Determine the [X, Y] coordinate at the center of the cell enclosing the given text.  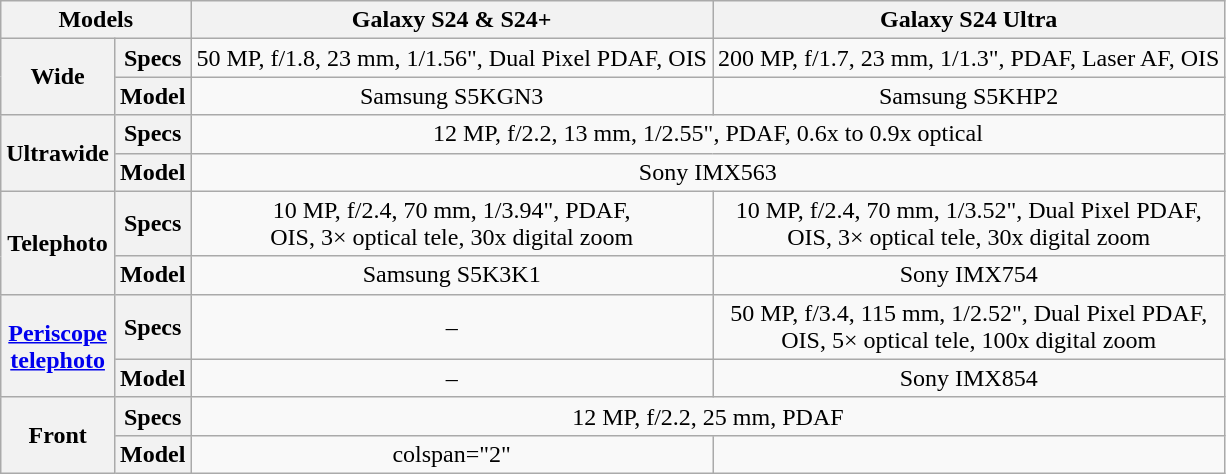
Galaxy S24 & S24+ [452, 20]
Ultrawide [58, 153]
50 MP, f/1.8, 23 mm, 1/1.56", Dual Pixel PDAF, OIS [452, 58]
200 MP, f/1.7, 23 mm, 1/1.3", PDAF, Laser AF, OIS [968, 58]
10 MP, f/2.4, 70 mm, 1/3.94", PDAF,OIS, 3× optical tele, 30x digital zoom [452, 224]
Sony IMX754 [968, 275]
12 MP, f/2.2, 25 mm, PDAF [708, 416]
Samsung S5K3K1 [452, 275]
Models [96, 20]
colspan="2" [452, 454]
Sony IMX854 [968, 378]
Sony IMX563 [708, 172]
Telephoto [58, 242]
Samsung S5KHP2 [968, 96]
Periscopetelephoto [58, 346]
Wide [58, 77]
Samsung S5KGN3 [452, 96]
50 MP, f/3.4, 115 mm, 1/2.52", Dual Pixel PDAF,OIS, 5× optical tele, 100x digital zoom [968, 326]
10 MP, f/2.4, 70 mm, 1/3.52", Dual Pixel PDAF,OIS, 3× optical tele, 30x digital zoom [968, 224]
Galaxy S24 Ultra [968, 20]
12 MP, f/2.2, 13 mm, 1/2.55", PDAF, 0.6x to 0.9x optical [708, 134]
Front [58, 435]
